From the cell containing the given text, extract its center point as [X, Y] coordinate. 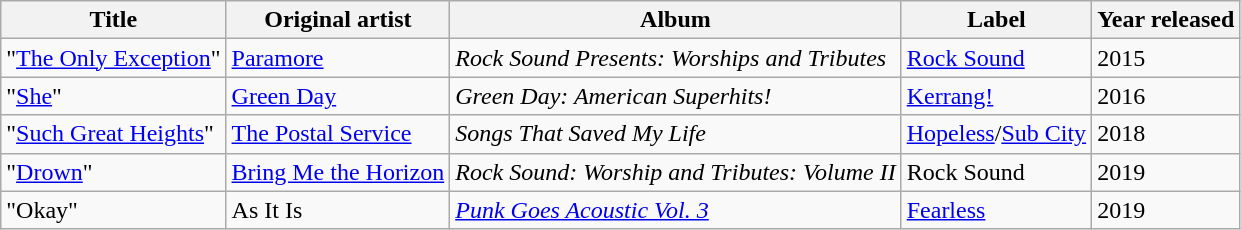
Punk Goes Acoustic Vol. 3 [676, 210]
Kerrang! [996, 96]
2015 [1166, 58]
"Okay" [114, 210]
Rock Sound Presents: Worships and Tributes [676, 58]
Rock Sound: Worship and Tributes: Volume II [676, 172]
"The Only Exception" [114, 58]
Year released [1166, 20]
Label [996, 20]
Green Day: American Superhits! [676, 96]
Fearless [996, 210]
Original artist [338, 20]
2018 [1166, 134]
Songs That Saved My Life [676, 134]
"Such Great Heights" [114, 134]
"Drown" [114, 172]
2016 [1166, 96]
Paramore [338, 58]
The Postal Service [338, 134]
Bring Me the Horizon [338, 172]
Green Day [338, 96]
Hopeless/Sub City [996, 134]
"She" [114, 96]
As It Is [338, 210]
Title [114, 20]
Album [676, 20]
